Extract the (x, y) coordinate from the center of the cell holding the provided text.  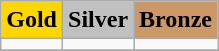
Bronze (176, 20)
Silver (98, 20)
Gold (32, 20)
